Return the [x, y] coordinate for the center point of the cell that contains the specified text.  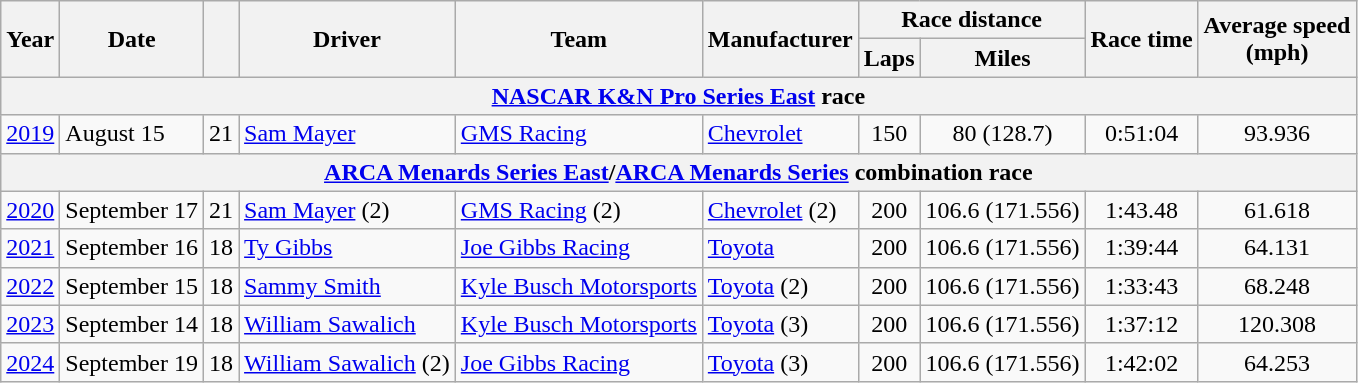
Year [30, 39]
61.618 [1277, 210]
2019 [30, 134]
Laps [889, 58]
93.936 [1277, 134]
Sammy Smith [348, 286]
64.253 [1277, 362]
2021 [30, 248]
Chevrolet [780, 134]
2023 [30, 324]
Race time [1142, 39]
1:42:02 [1142, 362]
Date [132, 39]
1:33:43 [1142, 286]
William Sawalich (2) [348, 362]
Toyota [780, 248]
2022 [30, 286]
ARCA Menards Series East/ARCA Menards Series combination race [678, 172]
1:43.48 [1142, 210]
150 [889, 134]
NASCAR K&N Pro Series East race [678, 96]
1:39:44 [1142, 248]
Driver [348, 39]
Team [578, 39]
0:51:04 [1142, 134]
William Sawalich [348, 324]
September 14 [132, 324]
GMS Racing [578, 134]
Average speed(mph) [1277, 39]
Manufacturer [780, 39]
2024 [30, 362]
120.308 [1277, 324]
Chevrolet (2) [780, 210]
68.248 [1277, 286]
September 16 [132, 248]
80 (128.7) [1002, 134]
Ty Gibbs [348, 248]
September 17 [132, 210]
September 19 [132, 362]
August 15 [132, 134]
Miles [1002, 58]
GMS Racing (2) [578, 210]
Sam Mayer [348, 134]
Sam Mayer (2) [348, 210]
64.131 [1277, 248]
September 15 [132, 286]
Race distance [972, 20]
Toyota (2) [780, 286]
1:37:12 [1142, 324]
2020 [30, 210]
